Extract the [x, y] coordinate from the center of the cell holding the provided text.  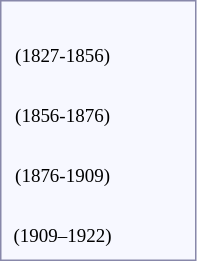
(1827-1856) [62, 40]
(1856-1876) [62, 100]
(1909–1922) [62, 220]
(1876-1909) [62, 160]
